Extract the (x, y) coordinate from the center of the cell holding the provided text.  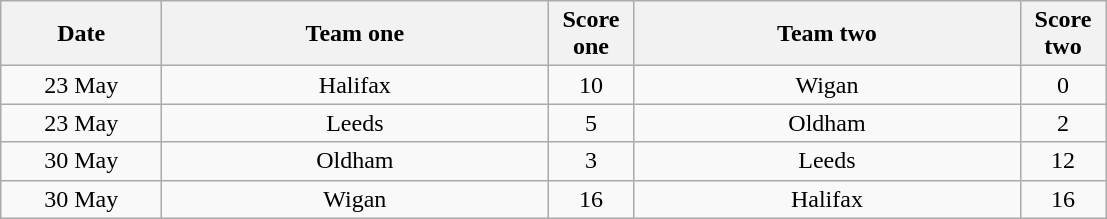
Score one (591, 34)
10 (591, 85)
Score two (1063, 34)
Team two (827, 34)
5 (591, 123)
12 (1063, 161)
2 (1063, 123)
3 (591, 161)
Team one (355, 34)
0 (1063, 85)
Date (82, 34)
